Return the (X, Y) coordinate for the center point of the cell that contains the specified text.  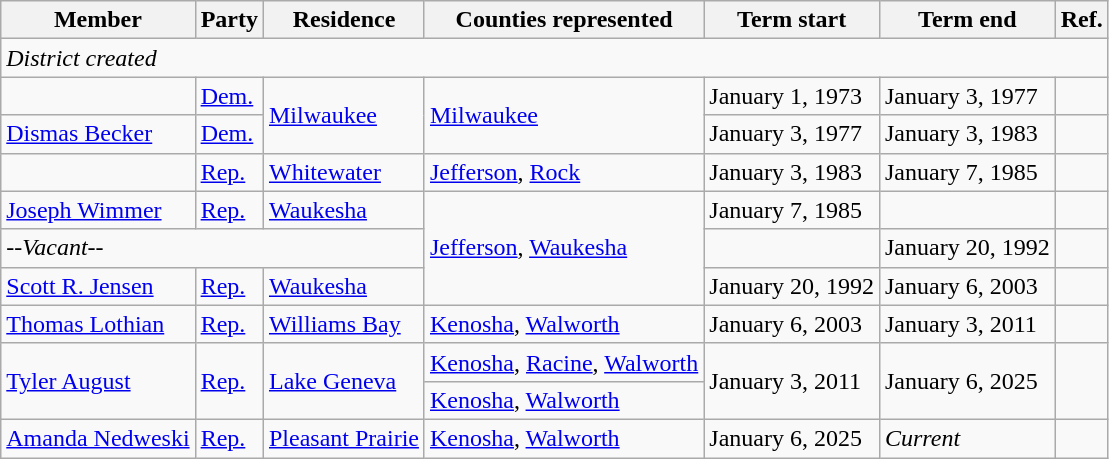
Kenosha, Racine, Walworth (564, 362)
Party (229, 20)
Ref. (1082, 20)
Lake Geneva (344, 381)
Jefferson, Waukesha (564, 248)
Joseph Wimmer (98, 210)
Term start (792, 20)
Dismas Becker (98, 134)
District created (554, 58)
Counties represented (564, 20)
Residence (344, 20)
Williams Bay (344, 324)
Term end (967, 20)
Whitewater (344, 172)
Tyler August (98, 381)
Thomas Lothian (98, 324)
January 1, 1973 (792, 96)
Member (98, 20)
--Vacant-- (213, 248)
Scott R. Jensen (98, 286)
Current (967, 438)
Jefferson, Rock (564, 172)
Amanda Nedweski (98, 438)
Pleasant Prairie (344, 438)
